Return (X, Y) of the center of cell containing provided text 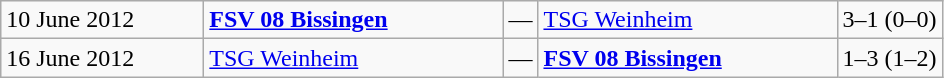
3–1 (0–0) (890, 20)
1–3 (1–2) (890, 58)
10 June 2012 (102, 20)
16 June 2012 (102, 58)
